Search for the cell housing the specified text and yield its [X, Y] center coordinate. 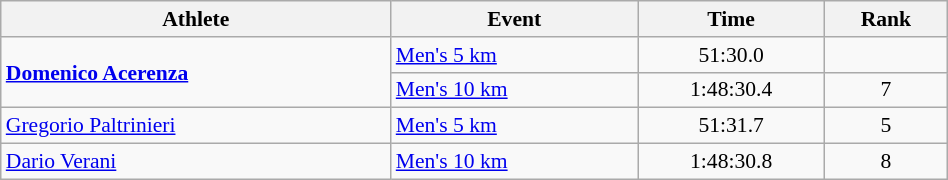
Domenico Acerenza [196, 72]
5 [886, 126]
1:48:30.8 [732, 162]
51:30.0 [732, 55]
Athlete [196, 19]
Time [732, 19]
1:48:30.4 [732, 90]
Event [514, 19]
51:31.7 [732, 126]
7 [886, 90]
8 [886, 162]
Rank [886, 19]
Dario Verani [196, 162]
Gregorio Paltrinieri [196, 126]
